Determine the (x, y) coordinate at the center of the cell enclosing the given text.  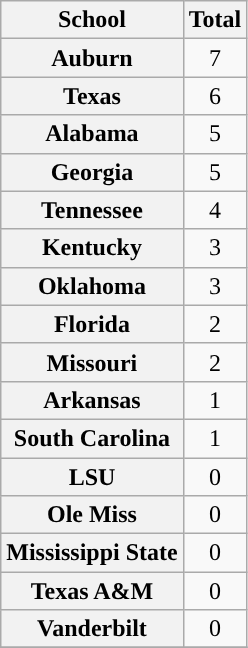
Tennessee (92, 210)
Ole Miss (92, 515)
Georgia (92, 172)
Missouri (92, 362)
School (92, 20)
LSU (92, 477)
Texas A&M (92, 591)
Texas (92, 96)
Alabama (92, 134)
7 (215, 58)
Oklahoma (92, 286)
Arkansas (92, 400)
6 (215, 96)
South Carolina (92, 438)
4 (215, 210)
Vanderbilt (92, 629)
Mississippi State (92, 553)
Florida (92, 324)
Kentucky (92, 248)
Total (215, 20)
Auburn (92, 58)
